Capture the cell that displays the provided text and extract its [x, y] central coordinate. 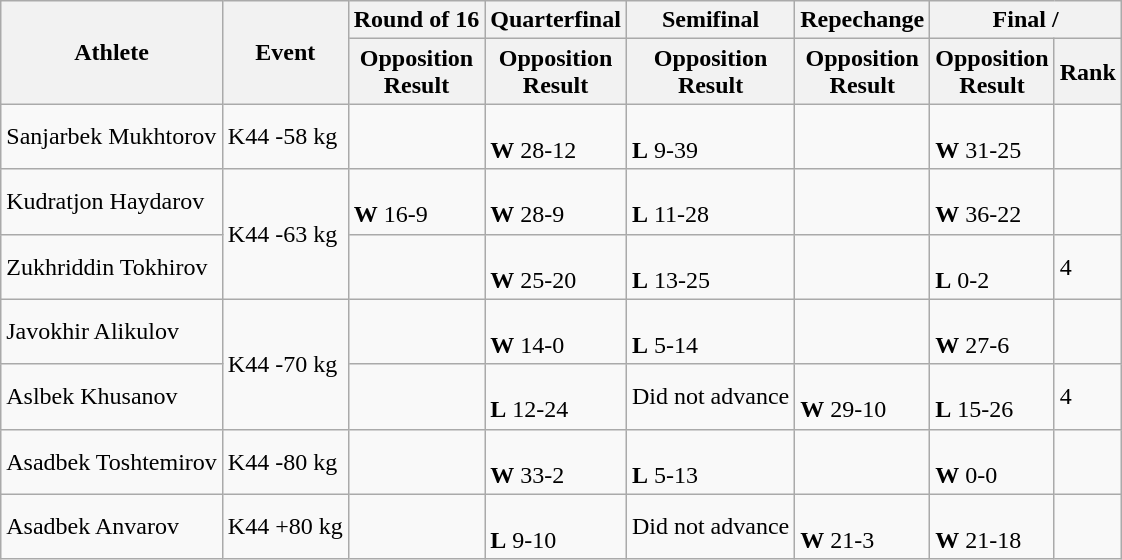
L 13-25 [710, 266]
Kudratjon Haydarov [112, 202]
W 36-22 [992, 202]
Athlete [112, 52]
Asadbek Toshtemirov [112, 462]
Semifinal [710, 20]
K44 +80 kg [285, 526]
L 9-39 [710, 136]
W 0-0 [992, 462]
Round of 16 [416, 20]
W 25-20 [556, 266]
L 5-13 [710, 462]
K44 -58 kg [285, 136]
Asadbek Anvarov [112, 526]
Rank [1088, 72]
Event [285, 52]
Final / [1026, 20]
L 5-14 [710, 332]
Quarterfinal [556, 20]
L 11-28 [710, 202]
Repechange [862, 20]
Javokhir Alikulov [112, 332]
L 0-2 [992, 266]
K44 -63 kg [285, 234]
W 14-0 [556, 332]
Sanjarbek Mukhtorov [112, 136]
W 21-3 [862, 526]
W 16-9 [416, 202]
L 9-10 [556, 526]
W 27-6 [992, 332]
W 31-25 [992, 136]
W 29-10 [862, 396]
K44 -70 kg [285, 364]
W 21-18 [992, 526]
Aslbek Khusanov [112, 396]
K44 -80 kg [285, 462]
W 28-9 [556, 202]
Zukhriddin Tokhirov [112, 266]
W 33-2 [556, 462]
W 28-12 [556, 136]
L 12-24 [556, 396]
L 15-26 [992, 396]
